Pinpoint the cell where the given text exists, returning its [X, Y] midpoint coordinate. 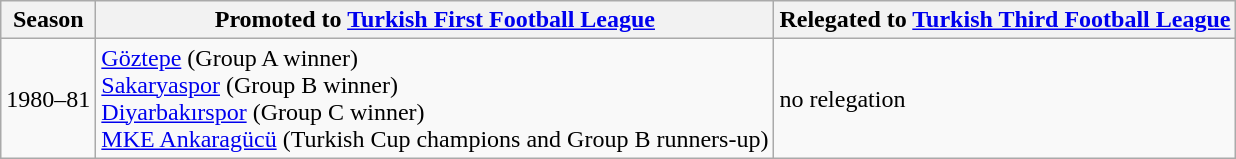
Promoted to Turkish First Football League [435, 20]
Göztepe (Group A winner)Sakaryaspor (Group B winner)Diyarbakırspor (Group C winner)MKE Ankaragücü (Turkish Cup champions and Group B runners-up) [435, 98]
1980–81 [48, 98]
Relegated to Turkish Third Football League [1005, 20]
no relegation [1005, 98]
Season [48, 20]
